Output the [x, y] coordinate of the center of the cell containing the given text.  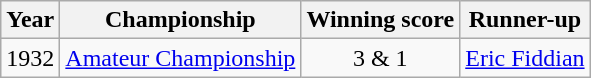
Winning score [380, 20]
1932 [30, 58]
Amateur Championship [180, 58]
Championship [180, 20]
Eric Fiddian [525, 58]
Year [30, 20]
3 & 1 [380, 58]
Runner-up [525, 20]
